Capture the cell that displays the provided text and extract its (x, y) central coordinate. 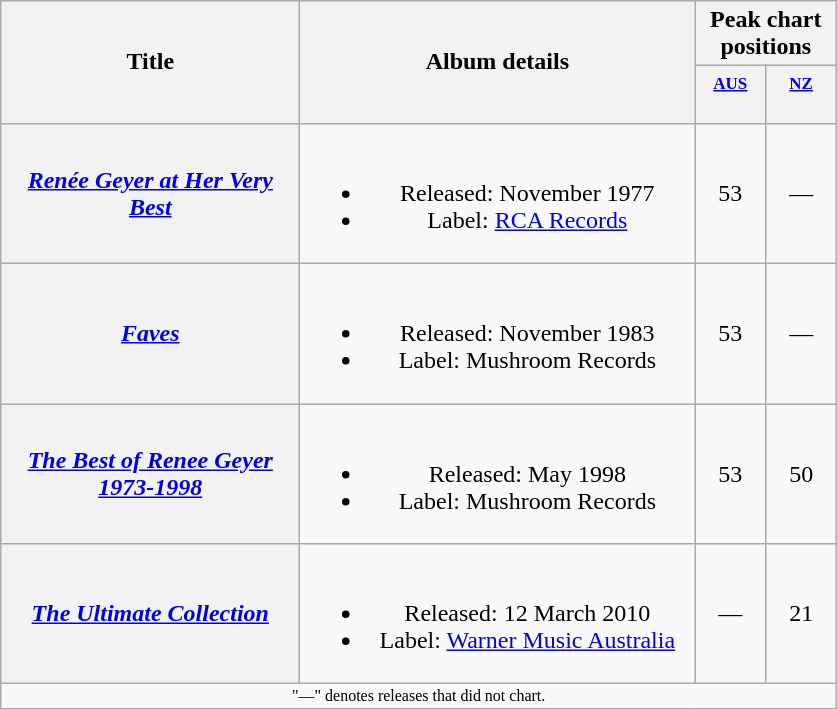
Released: November 1983Label: Mushroom Records (498, 334)
Title (150, 62)
Released: November 1977Label: RCA Records (498, 193)
Album details (498, 62)
21 (802, 614)
"—" denotes releases that did not chart. (419, 696)
Peak chart positions (766, 34)
The Best of Renee Geyer 1973-1998 (150, 474)
Released: 12 March 2010Label: Warner Music Australia (498, 614)
Renée Geyer at Her Very Best (150, 193)
Released: May 1998Label: Mushroom Records (498, 474)
The Ultimate Collection (150, 614)
AUS (730, 95)
NZ (802, 95)
Faves (150, 334)
50 (802, 474)
